Locate the cell with the specified text and output its (x, y) center coordinate. 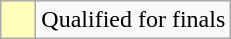
Qualified for finals (134, 20)
